Capture the cell that displays the provided text and extract its (x, y) central coordinate. 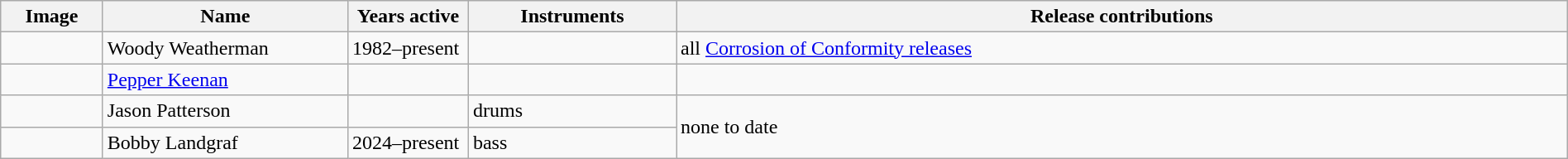
Years active (408, 17)
Jason Patterson (225, 111)
bass (572, 142)
1982–present (408, 48)
Bobby Landgraf (225, 142)
Woody Weatherman (225, 48)
drums (572, 111)
all Corrosion of Conformity releases (1122, 48)
Name (225, 17)
Instruments (572, 17)
Release contributions (1122, 17)
2024–present (408, 142)
none to date (1122, 127)
Image (52, 17)
Pepper Keenan (225, 79)
